Determine the [x, y] coordinate at the center of the cell enclosing the given text.  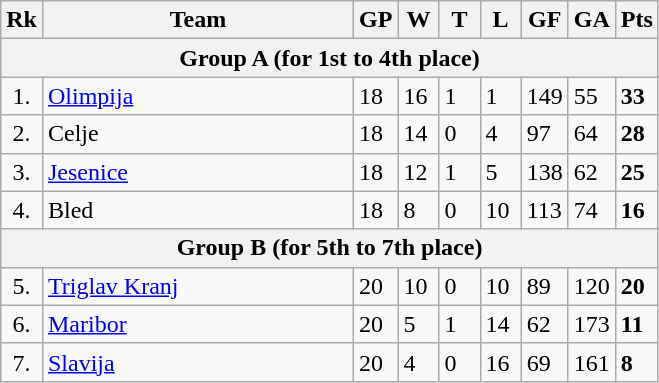
138 [544, 172]
Slavija [198, 362]
GA [592, 20]
97 [544, 134]
161 [592, 362]
2. [22, 134]
T [460, 20]
149 [544, 96]
25 [636, 172]
113 [544, 210]
1. [22, 96]
Team [198, 20]
GF [544, 20]
GP [376, 20]
173 [592, 324]
W [418, 20]
Pts [636, 20]
7. [22, 362]
L [500, 20]
74 [592, 210]
11 [636, 324]
120 [592, 286]
Rk [22, 20]
Bled [198, 210]
Maribor [198, 324]
Group A (for 1st to 4th place) [330, 58]
Celje [198, 134]
89 [544, 286]
6. [22, 324]
Triglav Kranj [198, 286]
12 [418, 172]
Group B (for 5th to 7th place) [330, 248]
5. [22, 286]
69 [544, 362]
64 [592, 134]
Jesenice [198, 172]
28 [636, 134]
Olimpija [198, 96]
3. [22, 172]
55 [592, 96]
33 [636, 96]
4. [22, 210]
